Search for the cell housing the specified text and yield its (x, y) center coordinate. 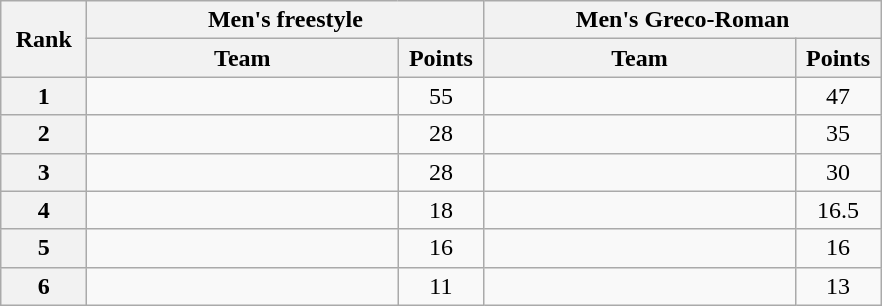
47 (838, 96)
Men's Greco-Roman (682, 20)
11 (441, 286)
5 (44, 248)
Rank (44, 39)
13 (838, 286)
35 (838, 134)
3 (44, 172)
2 (44, 134)
6 (44, 286)
18 (441, 210)
55 (441, 96)
4 (44, 210)
30 (838, 172)
16.5 (838, 210)
1 (44, 96)
Men's freestyle (286, 20)
